Capture the cell that displays the provided text and extract its [X, Y] central coordinate. 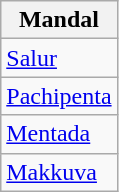
Pachipenta [59, 96]
Mentada [59, 134]
Mandal [59, 20]
Makkuva [59, 172]
Salur [59, 58]
